Return the (x, y) coordinate for the center point of the cell that contains the specified text.  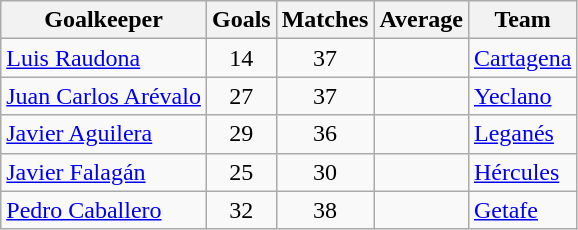
Hércules (522, 172)
36 (325, 134)
29 (241, 134)
27 (241, 96)
Javier Falagán (104, 172)
Yeclano (522, 96)
Team (522, 20)
38 (325, 210)
Pedro Caballero (104, 210)
Matches (325, 20)
32 (241, 210)
Average (422, 20)
Juan Carlos Arévalo (104, 96)
Leganés (522, 134)
Goals (241, 20)
Javier Aguilera (104, 134)
14 (241, 58)
Getafe (522, 210)
Goalkeeper (104, 20)
Cartagena (522, 58)
30 (325, 172)
25 (241, 172)
Luis Raudona (104, 58)
